Output the (x, y) coordinate of the center of the cell containing the given text.  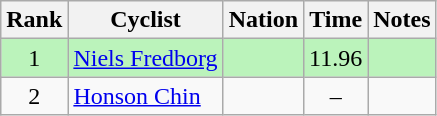
Cyclist (146, 20)
Time (336, 20)
Rank (34, 20)
11.96 (336, 58)
Notes (402, 20)
Nation (263, 20)
2 (34, 96)
Honson Chin (146, 96)
Niels Fredborg (146, 58)
1 (34, 58)
– (336, 96)
